Output the (X, Y) coordinate of the center of the cell containing the given text.  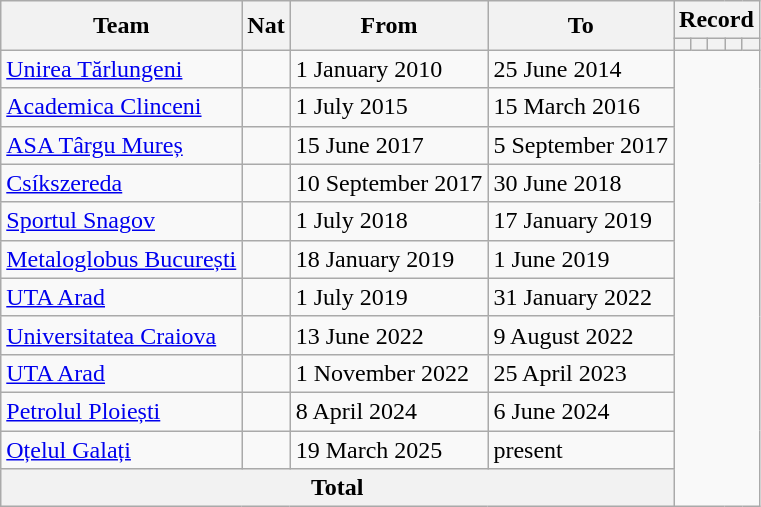
1 June 2019 (581, 259)
Oțelul Galați (122, 449)
5 September 2017 (581, 145)
1 July 2018 (389, 221)
Total (338, 488)
From (389, 26)
19 March 2025 (389, 449)
25 June 2014 (581, 69)
Csíkszereda (122, 183)
17 January 2019 (581, 221)
Unirea Tărlungeni (122, 69)
1 July 2019 (389, 297)
9 August 2022 (581, 335)
25 April 2023 (581, 373)
Academica Clinceni (122, 107)
ASA Târgu Mureș (122, 145)
Record (717, 20)
1 November 2022 (389, 373)
31 January 2022 (581, 297)
1 January 2010 (389, 69)
18 January 2019 (389, 259)
8 April 2024 (389, 411)
Universitatea Craiova (122, 335)
Sportul Snagov (122, 221)
30 June 2018 (581, 183)
15 June 2017 (389, 145)
6 June 2024 (581, 411)
Metaloglobus București (122, 259)
To (581, 26)
1 July 2015 (389, 107)
Team (122, 26)
13 June 2022 (389, 335)
Petrolul Ploiești (122, 411)
10 September 2017 (389, 183)
Nat (266, 26)
15 March 2016 (581, 107)
present (581, 449)
